Return the [x, y] coordinate for the center point of the cell that contains the specified text.  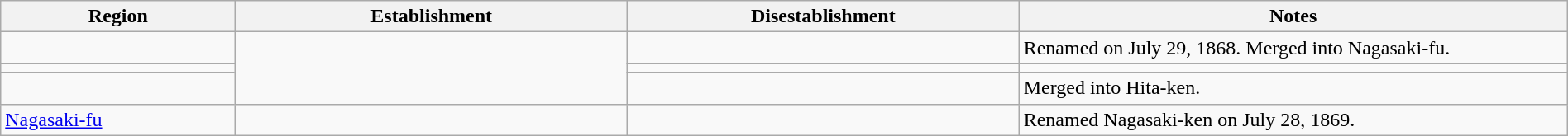
Renamed on July 29, 1868. Merged into Nagasaki-fu. [1293, 48]
Establishment [432, 16]
Renamed Nagasaki-ken on July 28, 1869. [1293, 120]
Disestablishment [824, 16]
Region [118, 16]
Notes [1293, 16]
Merged into Hita-ken. [1293, 88]
Nagasaki-fu [118, 120]
